Scan for the cell matching the given text and deliver its [X, Y] coordinate at center. 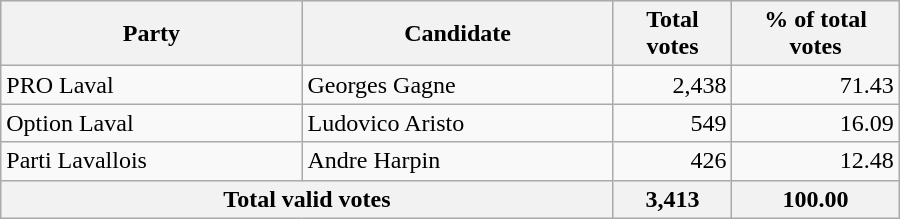
Georges Gagne [458, 85]
71.43 [816, 85]
426 [672, 161]
% of total votes [816, 34]
3,413 [672, 199]
12.48 [816, 161]
549 [672, 123]
2,438 [672, 85]
Party [152, 34]
Andre Harpin [458, 161]
Total votes [672, 34]
16.09 [816, 123]
Total valid votes [307, 199]
Ludovico Aristo [458, 123]
PRO Laval [152, 85]
Parti Lavallois [152, 161]
Candidate [458, 34]
Option Laval [152, 123]
100.00 [816, 199]
